Search for the cell housing the specified text and yield its [X, Y] center coordinate. 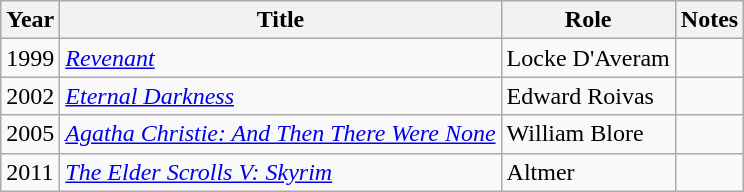
Edward Roivas [588, 96]
Year [30, 20]
Notes [709, 20]
2005 [30, 134]
Altmer [588, 172]
William Blore [588, 134]
2011 [30, 172]
Agatha Christie: And Then There Were None [280, 134]
Title [280, 20]
The Elder Scrolls V: Skyrim [280, 172]
Eternal Darkness [280, 96]
Role [588, 20]
Locke D'Averam [588, 58]
2002 [30, 96]
1999 [30, 58]
Revenant [280, 58]
